Determine the (x, y) coordinate at the center of the cell enclosing the given text.  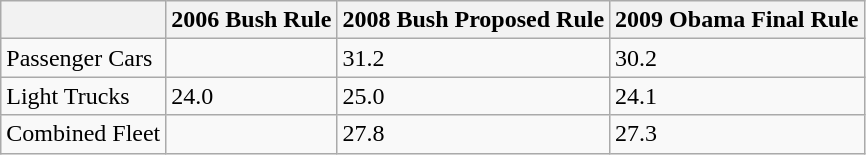
30.2 (737, 58)
2006 Bush Rule (252, 20)
Combined Fleet (84, 134)
2008 Bush Proposed Rule (474, 20)
31.2 (474, 58)
Light Trucks (84, 96)
24.1 (737, 96)
25.0 (474, 96)
2009 Obama Final Rule (737, 20)
24.0 (252, 96)
27.8 (474, 134)
Passenger Cars (84, 58)
27.3 (737, 134)
